Identify which cell holds the provided text, then report its [x, y] central coordinate. 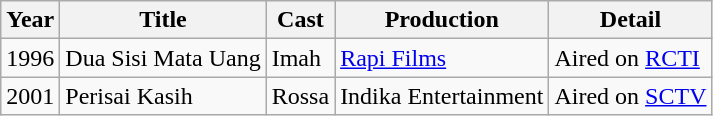
Rossa [300, 96]
Title [163, 20]
1996 [30, 58]
Imah [300, 58]
Dua Sisi Mata Uang [163, 58]
Aired on RCTI [630, 58]
Rapi Films [442, 58]
Year [30, 20]
Cast [300, 20]
Perisai Kasih [163, 96]
Detail [630, 20]
2001 [30, 96]
Aired on SCTV [630, 96]
Production [442, 20]
Indika Entertainment [442, 96]
